Locate the cell with the specified text and output its (x, y) center coordinate. 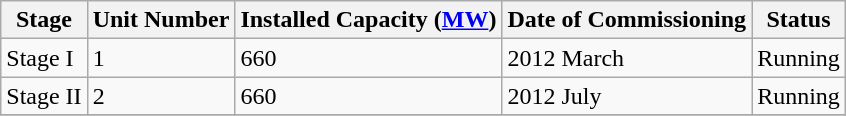
Stage I (44, 58)
1 (161, 58)
Stage (44, 20)
2012 March (627, 58)
2012 July (627, 96)
Installed Capacity (MW) (368, 20)
Unit Number (161, 20)
2 (161, 96)
Status (799, 20)
Stage II (44, 96)
Date of Commissioning (627, 20)
